Locate the cell with the specified text and output its (X, Y) center coordinate. 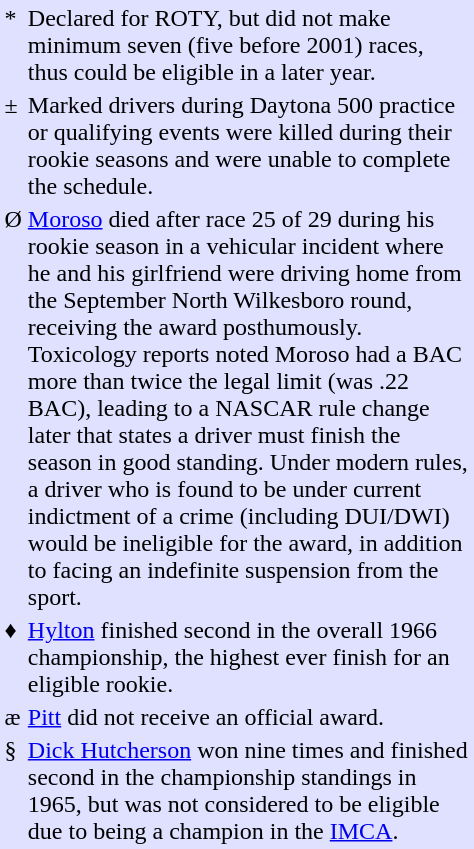
Hylton finished second in the overall 1966 championship, the highest ever finish for an eligible rookie. (248, 657)
♦ (13, 657)
æ (13, 717)
Declared for ROTY, but did not make minimum seven (five before 2001) races, thus could be eligible in a later year. (248, 45)
§ (13, 790)
* (13, 45)
Ø (13, 408)
Pitt did not receive an official award. (248, 717)
Marked drivers during Daytona 500 practice or qualifying events were killed during their rookie seasons and were unable to complete the schedule. (248, 146)
± (13, 146)
